Scan for the cell matching the given text and deliver its [X, Y] coordinate at center. 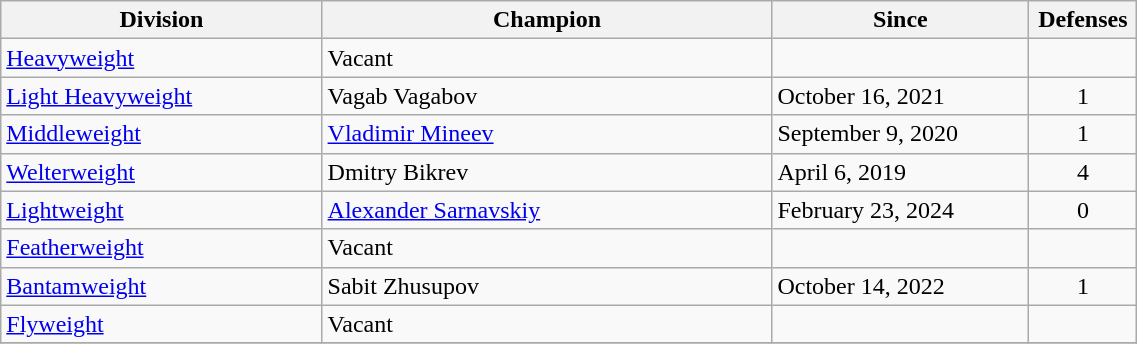
Middleweight [162, 134]
September 9, 2020 [900, 134]
Vagab Vagabov [547, 96]
4 [1083, 172]
Alexander Sarnavskiy [547, 210]
April 6, 2019 [900, 172]
Welterweight [162, 172]
Champion [547, 20]
Light Heavyweight [162, 96]
Featherweight [162, 248]
Heavyweight [162, 58]
0 [1083, 210]
Since [900, 20]
Defenses [1083, 20]
Division [162, 20]
Bantamweight [162, 286]
February 23, 2024 [900, 210]
Flyweight [162, 324]
October 16, 2021 [900, 96]
Dmitry Bikrev [547, 172]
October 14, 2022 [900, 286]
Sabit Zhusupov [547, 286]
Vladimir Mineev [547, 134]
Lightweight [162, 210]
